Extract the [X, Y] coordinate from the center of the cell holding the provided text.  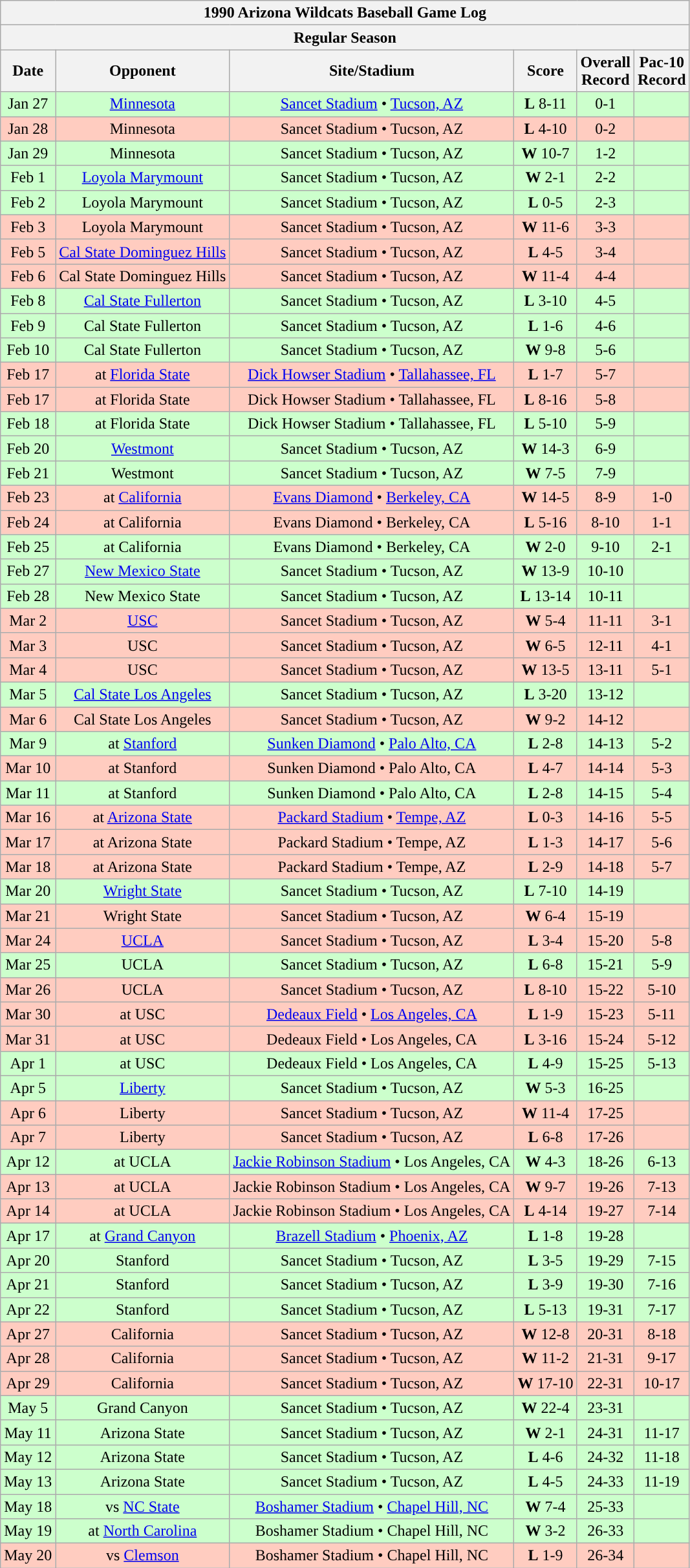
15-24 [605, 1039]
L 3-20 [546, 694]
7-15 [662, 1260]
14-12 [605, 719]
Feb 8 [28, 301]
8-9 [605, 498]
Mar 3 [28, 645]
15-20 [605, 940]
W 7-4 [546, 1507]
24-31 [605, 1432]
10-11 [605, 596]
Mar 30 [28, 1014]
7-9 [605, 473]
W 6-5 [546, 645]
14-17 [605, 842]
Feb 24 [28, 522]
Apr 17 [28, 1236]
Apr 28 [28, 1359]
May 13 [28, 1481]
vs NC State [142, 1507]
6-13 [662, 1162]
W 22-4 [546, 1408]
25-33 [605, 1507]
Apr 12 [28, 1162]
Pac-10Record [662, 71]
Mar 26 [28, 990]
19-26 [605, 1187]
L 3-10 [546, 301]
5-12 [662, 1039]
W 5-3 [546, 1088]
19-28 [605, 1236]
Brazell Stadium • Phoenix, AZ [372, 1236]
L 1-7 [546, 375]
11-11 [605, 620]
20-31 [605, 1334]
W 12-8 [546, 1334]
12-11 [605, 645]
14-18 [605, 867]
19-31 [605, 1309]
14-14 [605, 768]
Jan 28 [28, 129]
24-32 [605, 1457]
3-4 [605, 251]
14-15 [605, 793]
4-4 [605, 276]
Feb 20 [28, 449]
L 3-4 [546, 940]
11-18 [662, 1457]
Apr 14 [28, 1211]
Mar 9 [28, 744]
at Grand Canyon [142, 1236]
May 5 [28, 1408]
L 13-14 [546, 596]
14-16 [605, 818]
L 5-10 [546, 424]
May 11 [28, 1432]
Score [546, 71]
Jan 27 [28, 104]
7-14 [662, 1211]
21-31 [605, 1359]
Feb 2 [28, 202]
L 4-6 [546, 1457]
W 2-0 [546, 547]
Feb 25 [28, 547]
15-22 [605, 990]
W 17-10 [546, 1383]
Mar 17 [28, 842]
Apr 13 [28, 1187]
L 8-11 [546, 104]
Feb 10 [28, 350]
Mar 31 [28, 1039]
Mar 4 [28, 670]
Jan 29 [28, 153]
Apr 22 [28, 1309]
Apr 6 [28, 1112]
at North Carolina [142, 1531]
W 11-6 [546, 227]
5-11 [662, 1014]
5-2 [662, 744]
15-25 [605, 1063]
W 13-9 [546, 571]
23-31 [605, 1408]
26-33 [605, 1531]
6-9 [605, 449]
5-10 [662, 990]
May 12 [28, 1457]
L 3-5 [546, 1260]
Apr 5 [28, 1088]
W 7-5 [546, 473]
3-1 [662, 620]
13-12 [605, 694]
May 20 [28, 1556]
L 7-10 [546, 891]
Apr 20 [28, 1260]
Feb 6 [28, 276]
W 4-3 [546, 1162]
Site/Stadium [372, 71]
2-2 [605, 178]
L 0-5 [546, 202]
W 9-7 [546, 1187]
11-19 [662, 1481]
Mar 10 [28, 768]
Feb 5 [28, 251]
15-19 [605, 916]
13-11 [605, 670]
9-10 [605, 547]
L 8-16 [546, 399]
W 9-2 [546, 719]
3-3 [605, 227]
9-17 [662, 1359]
Feb 9 [28, 325]
Feb 23 [28, 498]
Feb 18 [28, 424]
Mar 18 [28, 867]
Feb 1 [28, 178]
4-1 [662, 645]
W 14-5 [546, 498]
Mar 21 [28, 916]
1-1 [662, 522]
L 5-16 [546, 522]
1-2 [605, 153]
2-1 [662, 547]
W 3-2 [546, 1531]
L 1-6 [546, 325]
10-17 [662, 1383]
W 9-8 [546, 350]
5-3 [662, 768]
10-10 [605, 571]
May 19 [28, 1531]
W 11-2 [546, 1359]
5-13 [662, 1063]
L 1-3 [546, 842]
L 4-7 [546, 768]
Mar 20 [28, 891]
Apr 29 [28, 1383]
5-4 [662, 793]
Regular Season [345, 37]
17-26 [605, 1138]
16-25 [605, 1088]
Mar 11 [28, 793]
L 5-13 [546, 1309]
Mar 25 [28, 965]
1990 Arizona Wildcats Baseball Game Log [345, 13]
Mar 5 [28, 694]
L 4-14 [546, 1211]
4-6 [605, 325]
Opponent [142, 71]
Date [28, 71]
L 0-3 [546, 818]
L 4-9 [546, 1063]
Feb 28 [28, 596]
19-29 [605, 1260]
Apr 7 [28, 1138]
15-23 [605, 1014]
Mar 2 [28, 620]
W 5-4 [546, 620]
Feb 21 [28, 473]
Apr 1 [28, 1063]
8-18 [662, 1334]
26-34 [605, 1556]
0-1 [605, 104]
7-17 [662, 1309]
W 13-5 [546, 670]
5-1 [662, 670]
L 1-8 [546, 1236]
W 6-4 [546, 916]
W 14-3 [546, 449]
Grand Canyon [142, 1408]
19-30 [605, 1285]
Mar 6 [28, 719]
Mar 16 [28, 818]
Feb 27 [28, 571]
Apr 21 [28, 1285]
vs Clemson [142, 1556]
L 8-10 [546, 990]
18-26 [605, 1162]
0-2 [605, 129]
7-13 [662, 1187]
OverallRecord [605, 71]
11-17 [662, 1432]
2-3 [605, 202]
L 3-16 [546, 1039]
7-16 [662, 1285]
4-5 [605, 301]
22-31 [605, 1383]
1-0 [662, 498]
Mar 24 [28, 940]
14-19 [605, 891]
15-21 [605, 965]
14-13 [605, 744]
L 2-9 [546, 867]
Feb 3 [28, 227]
W 10-7 [546, 153]
17-25 [605, 1112]
24-33 [605, 1481]
May 18 [28, 1507]
5-5 [662, 818]
19-27 [605, 1211]
L 4-10 [546, 129]
Apr 27 [28, 1334]
L 3-9 [546, 1285]
8-10 [605, 522]
